From the cell containing the given text, extract its center point as [X, Y] coordinate. 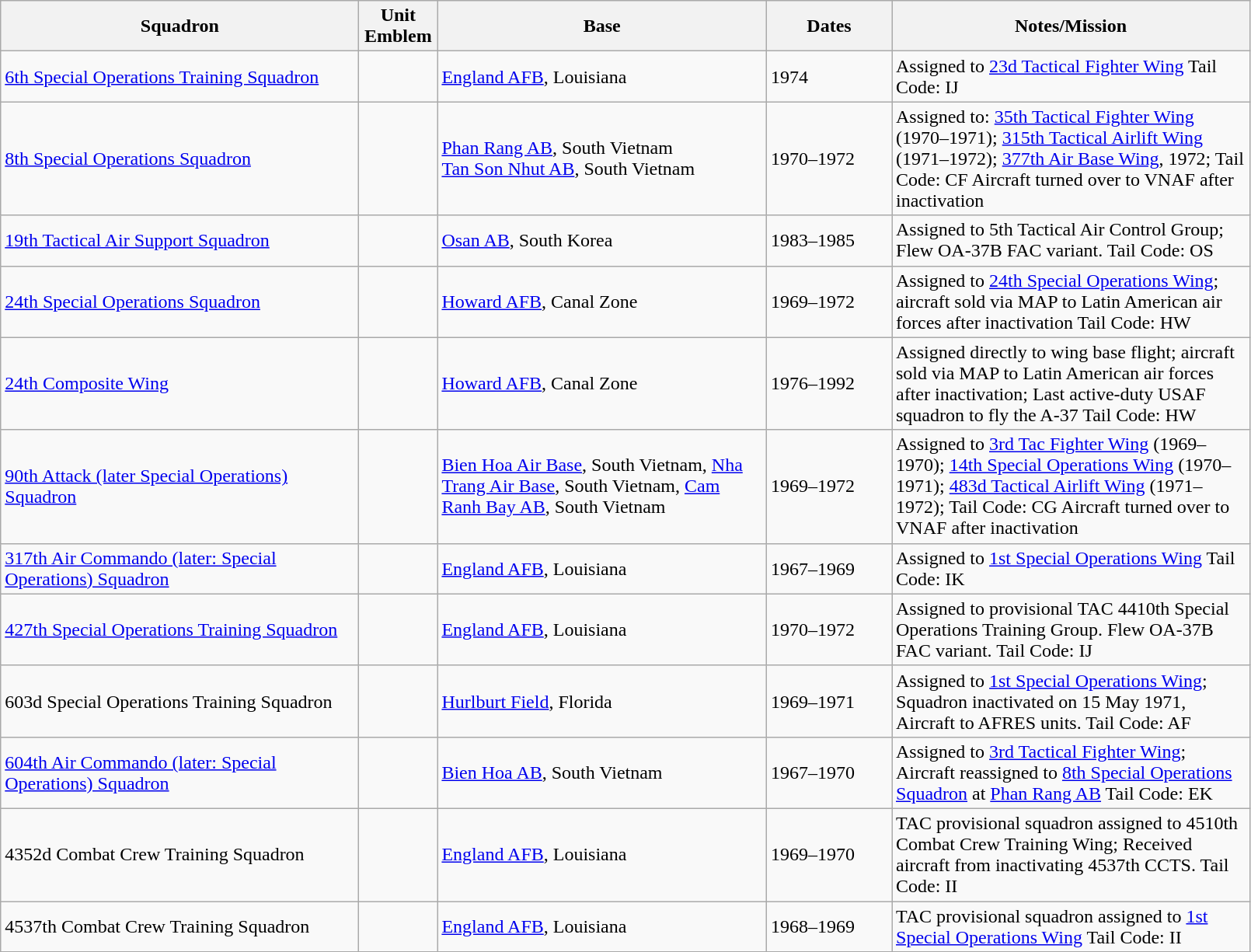
8th Special Operations Squadron [180, 159]
Base [602, 26]
TAC provisional squadron assigned to 1st Special Operations Wing Tail Code: II [1071, 926]
1983–1985 [828, 241]
1969–1971 [828, 701]
Dates [828, 26]
Bien Hoa Air Base, South Vietnam, Nha Trang Air Base, South Vietnam, Cam Ranh Bay AB, South Vietnam [602, 486]
Assigned to 1st Special Operations Wing Tail Code: IK [1071, 569]
Assigned to 3rd Tactical Fighter Wing; Aircraft reassigned to 8th Special Operations Squadron at Phan Rang AB Tail Code: EK [1071, 772]
Assigned to 24th Special Operations Wing; aircraft sold via MAP to Latin American air forces after inactivation Tail Code: HW [1071, 302]
Phan Rang AB, South VietnamTan Son Nhut AB, South Vietnam [602, 159]
1974 [828, 76]
Assigned to 5th Tactical Air Control Group; Flew OA-37B FAC variant. Tail Code: OS [1071, 241]
Squadron [180, 26]
4537th Combat Crew Training Squadron [180, 926]
Assigned to 23d Tactical Fighter Wing Tail Code: IJ [1071, 76]
603d Special Operations Training Squadron [180, 701]
24th Composite Wing [180, 384]
1969–1970 [828, 855]
317th Air Commando (later: Special Operations) Squadron [180, 569]
Assigned to provisional TAC 4410th Special Operations Training Group. Flew OA-37B FAC variant. Tail Code: IJ [1071, 629]
Notes/Mission [1071, 26]
1976–1992 [828, 384]
24th Special Operations Squadron [180, 302]
19th Tactical Air Support Squadron [180, 241]
427th Special Operations Training Squadron [180, 629]
90th Attack (later Special Operations) Squadron [180, 486]
6th Special Operations Training Squadron [180, 76]
4352d Combat Crew Training Squadron [180, 855]
Hurlburt Field, Florida [602, 701]
Osan AB, South Korea [602, 241]
Assigned to 1st Special Operations Wing; Squadron inactivated on 15 May 1971, Aircraft to AFRES units. Tail Code: AF [1071, 701]
604th Air Commando (later: Special Operations) Squadron [180, 772]
TAC provisional squadron assigned to 4510th Combat Crew Training Wing; Received aircraft from inactivating 4537th CCTS. Tail Code: II [1071, 855]
1967–1970 [828, 772]
1968–1969 [828, 926]
1967–1969 [828, 569]
Unit Emblem [398, 26]
Bien Hoa AB, South Vietnam [602, 772]
